Extract the [X, Y] coordinate from the center of the cell holding the provided text.  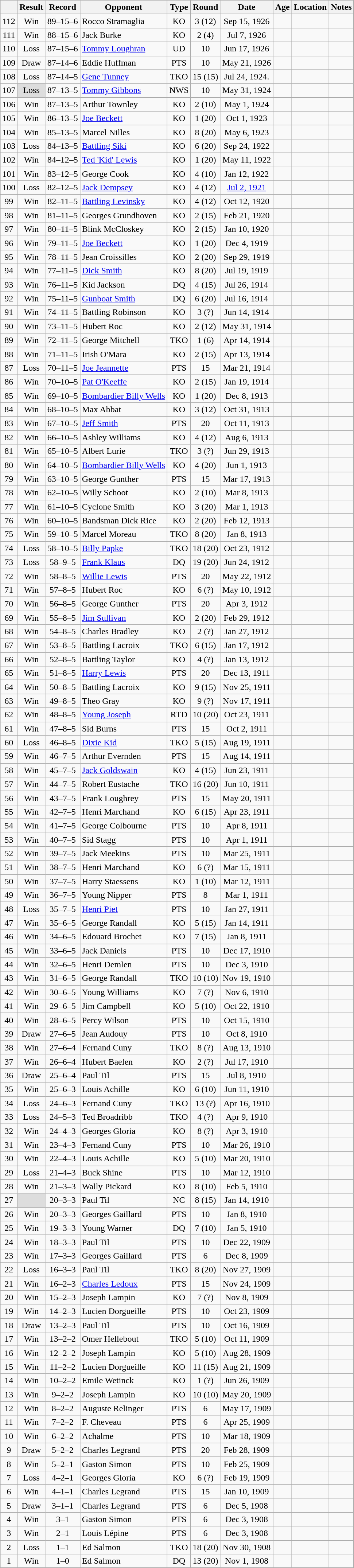
Jul 24, 1924. [246, 77]
75–11–5 [63, 299]
George Colbourne [123, 826]
Marcel Moreau [123, 534]
Jim Campbell [123, 1006]
83–12–5 [63, 174]
47 [9, 923]
Jun 23, 1911 [246, 770]
101 [9, 174]
24–6–3 [63, 1103]
Ted Broadribb [123, 1117]
Jan 10, 1909 [246, 1491]
7–2–2 [63, 1422]
21 [9, 1283]
May 1, 1924 [246, 104]
Jean Croissilles [123, 257]
Wally Pickard [123, 1186]
1–0 [63, 1561]
55–8–5 [63, 618]
Mar 1, 1911 [246, 895]
Dec 8, 1909 [246, 1256]
92 [9, 299]
9–2–2 [63, 1395]
17–3–3 [63, 1256]
86 [9, 382]
Percy Wilson [123, 1020]
68–10–5 [63, 410]
16–3–3 [63, 1269]
Jan 13, 1912 [246, 659]
4 (10) [206, 174]
42–7–5 [63, 812]
26 [9, 1214]
Feb 29, 1912 [246, 618]
Aug 28, 1909 [246, 1353]
4 [9, 1520]
Arthur Townley [123, 104]
23–4–3 [63, 1145]
Bandsman Dick Rice [123, 520]
Jan 8, 1913 [246, 534]
Gene Tunney [123, 77]
54–8–5 [63, 632]
32 [9, 1131]
60–10–5 [63, 520]
Apr 13, 1914 [246, 354]
63 [9, 701]
5–2–2 [63, 1450]
Nov 27, 1909 [246, 1269]
Feb 12, 1913 [246, 520]
Oct 23, 1912 [246, 548]
88 [9, 354]
Jun 26, 1909 [246, 1381]
Mar 12, 1910 [246, 1173]
95 [9, 257]
Sep 24, 1922 [246, 146]
99 [9, 202]
16–2–3 [63, 1283]
37–7–5 [63, 881]
80 [9, 465]
87–14–6 [63, 63]
4–2–1 [63, 1478]
96 [9, 243]
Billy Papke [123, 548]
75 [9, 534]
Apr 3, 1912 [246, 604]
52–8–5 [63, 659]
Georges Grundhoven [123, 215]
93 [9, 285]
82–12–5 [63, 188]
May 17, 1909 [246, 1408]
9 [9, 1450]
Apr 9, 1910 [246, 1117]
Mar 12, 1911 [246, 881]
F. Cheveau [123, 1422]
Jeff Smith [123, 424]
13–2–2 [63, 1339]
2 [9, 1547]
Feb 28, 1909 [246, 1450]
Jack Goldswain [123, 770]
107 [9, 90]
Mar 8, 1913 [246, 493]
108 [9, 77]
13–2–3 [63, 1325]
Jun 29, 1913 [246, 451]
48 [9, 909]
Harry Lewis [123, 673]
Jan 10, 1920 [246, 229]
Jul 26, 1914 [246, 285]
3–1 [63, 1520]
18 [9, 1325]
Oct 15, 1910 [246, 1020]
26–6–4 [63, 1062]
Nov 1, 1908 [246, 1561]
Theo Gray [123, 701]
41–7–5 [63, 826]
70–10–5 [63, 382]
Robert Eustache [123, 784]
Dec 17, 1910 [246, 951]
73 [9, 562]
66 [9, 659]
Jul 16, 1914 [246, 299]
58 [9, 770]
53 [9, 839]
43 [9, 978]
Jun 17, 1926 [246, 49]
Mar 15, 1911 [246, 867]
Oct 1, 1923 [246, 118]
29 [9, 1173]
Nov 25, 1911 [246, 687]
Oct 11, 1909 [246, 1339]
38 [9, 1048]
Aug 6, 1913 [246, 437]
109 [9, 63]
37 [9, 1062]
28–6–5 [63, 1020]
58–8–5 [63, 576]
Dec 22, 1909 [246, 1242]
19 (20) [206, 562]
17 [9, 1339]
Dec 4, 1919 [246, 243]
Henri Demlen [123, 964]
Ted 'Kid' Lewis [123, 160]
50 [9, 881]
Apr 3, 1910 [246, 1131]
Blink McCloskey [123, 229]
78 [9, 493]
8–2–2 [63, 1408]
65 [9, 673]
61 [9, 729]
Date [246, 7]
86–13–5 [63, 118]
57 [9, 784]
68 [9, 632]
May 6, 1923 [246, 132]
1 (10) [206, 881]
Jean Audouy [123, 1034]
24 [9, 1242]
105 [9, 118]
90 [9, 326]
49–8–5 [63, 701]
Oct 8, 1910 [246, 1034]
Round [206, 7]
Jun 24, 1912 [246, 562]
Jan 27, 1911 [246, 909]
19 [9, 1311]
Jun 11, 1910 [246, 1089]
Edouard Brochet [123, 937]
Nov 8, 1909 [246, 1298]
67 [9, 645]
97 [9, 229]
27–6–5 [63, 1034]
77 [9, 507]
69–10–5 [63, 395]
14 [9, 1381]
Apr 23, 1911 [246, 812]
106 [9, 104]
1 (6) [206, 340]
Pat O'Keeffe [123, 382]
Jul 17, 1910 [246, 1062]
Willy Schoot [123, 493]
34 [9, 1103]
46–8–5 [63, 742]
Feb 25, 1909 [246, 1464]
Jan 12, 1922 [246, 174]
40–7–5 [63, 839]
64–10–5 [63, 465]
54 [9, 826]
62–10–5 [63, 493]
Apr 8, 1911 [246, 826]
53–8–5 [63, 645]
22 [9, 1269]
Buck Shine [123, 1173]
6 (10) [206, 1089]
45 [9, 951]
47–8–5 [63, 729]
Dec 8, 1913 [246, 395]
82–11–5 [63, 202]
24–5–3 [63, 1117]
Nov 24, 1909 [246, 1283]
35–6–5 [63, 923]
40 [9, 1020]
Sid Stagg [123, 839]
77–11–5 [63, 271]
Willie Lewis [123, 576]
Result [31, 7]
60 [9, 742]
67–10–5 [63, 424]
39 [9, 1034]
28 [9, 1186]
Oct 22, 1910 [246, 1006]
44 [9, 964]
Feb 21, 1920 [246, 215]
Battling Taylor [123, 659]
34–6–5 [63, 937]
29–6–5 [63, 1006]
51 [9, 867]
98 [9, 215]
Mar 25, 1911 [246, 854]
65–10–5 [63, 451]
Battling Siki [123, 146]
58–10–5 [63, 548]
Record [63, 7]
Apr 25, 1909 [246, 1422]
Apr 14, 1914 [246, 340]
Jan 5, 1910 [246, 1228]
Sep 15, 1926 [246, 21]
Charles Bradley [123, 632]
Young Joseph [123, 715]
Louis Lépine [123, 1533]
Frank Loughrey [123, 798]
2–1 [63, 1533]
62 [9, 715]
102 [9, 160]
Tommy Gibbons [123, 90]
27 [9, 1200]
48–8–5 [63, 715]
23 [9, 1256]
39–7–5 [63, 854]
Mar 17, 1913 [246, 479]
84–12–5 [63, 160]
Jul 7, 1926 [246, 35]
Jan 27, 1912 [246, 632]
Dec 13, 1911 [246, 673]
74 [9, 548]
18–3–3 [63, 1242]
Jul 19, 1919 [246, 271]
84 [9, 410]
72–11–5 [63, 340]
Jack Daniels [123, 951]
63–10–5 [63, 479]
Gunboat Smith [123, 299]
87–14–5 [63, 77]
71–11–5 [63, 354]
Frank Klaus [123, 562]
41 [9, 1006]
25 [9, 1228]
RTD [179, 715]
57–8–5 [63, 590]
56 [9, 798]
72 [9, 576]
51–8–5 [63, 673]
May 21, 1926 [246, 63]
2 (4) [206, 35]
Jun 1, 1913 [246, 465]
12–2–2 [63, 1353]
Aug 13, 1910 [246, 1048]
11 [9, 1422]
Emile Wetinck [123, 1381]
Joe Jeannette [123, 368]
79–11–5 [63, 243]
May 31, 1924 [246, 90]
Oct 23, 1911 [246, 715]
87 [9, 368]
8 (10) [206, 1186]
Charles Ledoux [123, 1283]
Oct 12, 1920 [246, 202]
8 (15) [206, 1200]
103 [9, 146]
104 [9, 132]
10–2–2 [63, 1381]
Jul 2, 1921 [246, 188]
21–4–3 [63, 1173]
3–1–1 [63, 1506]
Aug 14, 1911 [246, 756]
7 [9, 1478]
49 [9, 895]
44–7–5 [63, 784]
UD [179, 49]
Achalme [123, 1436]
14–2–3 [63, 1311]
13 (?) [206, 1103]
110 [9, 49]
1 [9, 1561]
66–10–5 [63, 437]
Nov 17, 1911 [246, 701]
55 [9, 812]
52 [9, 854]
9 (15) [206, 687]
George Mitchell [123, 340]
42 [9, 992]
76–11–5 [63, 285]
73–11–5 [63, 326]
Hubert Baelen [123, 1062]
Battling Robinson [123, 312]
15 (15) [206, 77]
46–7–5 [63, 756]
22–4–3 [63, 1159]
Dixie Kid [123, 742]
35–7–5 [63, 909]
33 [9, 1117]
7 (15) [206, 937]
24–4–3 [63, 1131]
5 [9, 1506]
56–8–5 [63, 604]
85 [9, 395]
Rocco Stramaglia [123, 21]
74–11–5 [63, 312]
Jul 8, 1910 [246, 1076]
46 [9, 937]
Aug 21, 1909 [246, 1367]
2 (12) [206, 326]
50–8–5 [63, 687]
79 [9, 479]
35 [9, 1089]
27–6–4 [63, 1048]
88–15–6 [63, 35]
5–2–1 [63, 1464]
Dick Smith [123, 271]
Irish O'Mara [123, 354]
13 (20) [206, 1561]
Opponent [123, 7]
Nov 19, 1910 [246, 978]
George Cook [123, 174]
Henri Piet [123, 909]
Jan 8, 1911 [246, 937]
Eddie Huffman [123, 63]
Location [310, 7]
94 [9, 271]
43–7–5 [63, 798]
78–11–5 [63, 257]
Apr 1, 1911 [246, 839]
36 [9, 1076]
Age [282, 7]
3 (20) [206, 507]
91 [9, 312]
59 [9, 756]
Aug 19, 1911 [246, 742]
Kid Jackson [123, 285]
Max Abbat [123, 410]
Young Williams [123, 992]
Young Warner [123, 1228]
Ashley Williams [123, 437]
61–10–5 [63, 507]
Battling Levinsky [123, 202]
111 [9, 35]
Jack Burke [123, 35]
Mar 20, 1910 [246, 1159]
30–6–5 [63, 992]
10 (20) [206, 715]
84–13–5 [63, 146]
Mar 21, 1914 [246, 368]
Jan 17, 1912 [246, 645]
Marcel Nilles [123, 132]
19–3–3 [63, 1228]
Cyclone Smith [123, 507]
70–11–5 [63, 368]
Albert Lurie [123, 451]
87–15–6 [63, 49]
May 10, 1912 [246, 590]
May 11, 1922 [246, 160]
81 [9, 451]
85–13–5 [63, 132]
112 [9, 21]
16 (20) [206, 784]
11–2–2 [63, 1367]
Type [179, 7]
32–6–5 [63, 964]
May 20, 1909 [246, 1395]
1–1 [63, 1547]
Arthur Evernden [123, 756]
Young Nipper [123, 895]
21–3–3 [63, 1186]
Sep 29, 1919 [246, 257]
89–15–6 [63, 21]
58–9–5 [63, 562]
89 [9, 340]
Oct 2, 1911 [246, 729]
Jan 19, 1914 [246, 382]
Jan 8, 1910 [246, 1214]
NWS [179, 90]
36–7–5 [63, 895]
Mar 26, 1910 [246, 1145]
30 [9, 1159]
Oct 23, 1909 [246, 1311]
Nov 6, 1910 [246, 992]
6–2–2 [63, 1436]
13 [9, 1395]
25–6–4 [63, 1076]
May 20, 1911 [246, 798]
4–1–1 [63, 1491]
Feb 5, 1910 [246, 1186]
69 [9, 618]
31–6–5 [63, 978]
25–6–3 [63, 1089]
Mar 1, 1913 [246, 507]
1 (?) [206, 1381]
71 [9, 590]
81–11–5 [63, 215]
Tommy Loughran [123, 49]
11 (15) [206, 1367]
Harry Staessens [123, 881]
Dec 3, 1910 [246, 964]
Oct 16, 1909 [246, 1325]
76 [9, 520]
May 31, 1914 [246, 326]
Mar 18, 1909 [246, 1436]
Nov 30, 1908 [246, 1547]
Jun 14, 1914 [246, 312]
Auguste Relinger [123, 1408]
3 [9, 1533]
Apr 16, 1910 [246, 1103]
15–2–3 [63, 1298]
33–6–5 [63, 951]
45–7–5 [63, 770]
82 [9, 437]
Sid Burns [123, 729]
38–7–5 [63, 867]
Jim Sullivan [123, 618]
Jack Dempsey [123, 188]
64 [9, 687]
Feb 19, 1909 [246, 1478]
70 [9, 604]
Oct 31, 1913 [246, 410]
31 [9, 1145]
Jun 10, 1911 [246, 784]
100 [9, 188]
80–11–5 [63, 229]
83 [9, 424]
9 (?) [206, 701]
4 (20) [206, 465]
59–10–5 [63, 534]
16 [9, 1353]
Dec 5, 1908 [246, 1506]
Jan 14, 1911 [246, 923]
Omer Hellebout [123, 1339]
NC [179, 1200]
Jan 14, 1910 [246, 1200]
Jack Meekins [123, 854]
Oct 11, 1913 [246, 424]
May 22, 1912 [246, 576]
Notes [341, 7]
12 [9, 1408]
7 (10) [206, 1228]
